Search for the cell housing the specified text and yield its (X, Y) center coordinate. 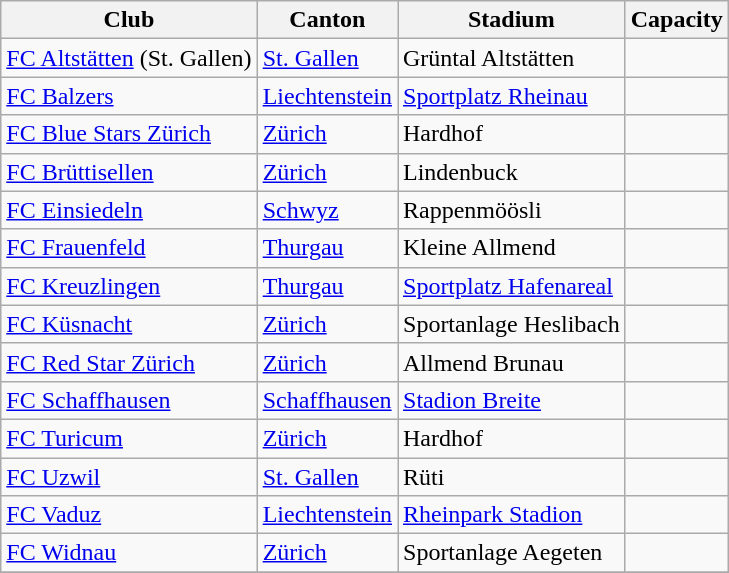
Rüti (512, 477)
Sportplatz Hafenareal (512, 286)
FC Blue Stars Zürich (129, 134)
Rheinpark Stadion (512, 515)
FC Einsiedeln (129, 210)
FC Balzers (129, 96)
Schaffhausen (327, 400)
Canton (327, 20)
FC Uzwil (129, 477)
FC Widnau (129, 553)
FC Frauenfeld (129, 248)
Lindenbuck (512, 172)
FC Altstätten (St. Gallen) (129, 58)
FC Kreuzlingen (129, 286)
Schwyz (327, 210)
FC Vaduz (129, 515)
Sportanlage Heslibach (512, 324)
Rappenmöösli (512, 210)
FC Schaffhausen (129, 400)
FC Küsnacht (129, 324)
Allmend Brunau (512, 362)
FC Turicum (129, 438)
Grüntal Altstätten (512, 58)
Stadium (512, 20)
FC Red Star Zürich (129, 362)
Capacity (676, 20)
Sportplatz Rheinau (512, 96)
FC Brüttisellen (129, 172)
Stadion Breite (512, 400)
Club (129, 20)
Sportanlage Aegeten (512, 553)
Kleine Allmend (512, 248)
